Provide the (x, y) coordinate of the cell's center where the given text is located.  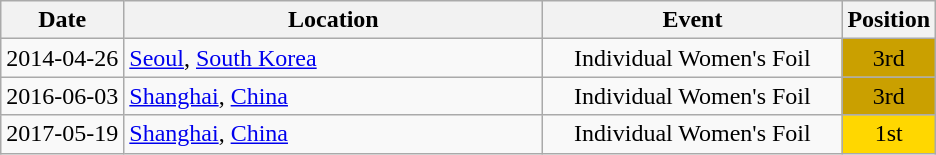
Location (334, 20)
Position (889, 20)
1st (889, 134)
2016-06-03 (62, 96)
Date (62, 20)
Seoul, South Korea (334, 58)
Event (692, 20)
2017-05-19 (62, 134)
2014-04-26 (62, 58)
